Determine the [X, Y] coordinate at the center of the cell enclosing the given text.  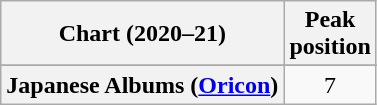
Japanese Albums (Oricon) [142, 85]
7 [330, 85]
Chart (2020–21) [142, 34]
Peakposition [330, 34]
